Detect which cell encompasses the target text, then output its (x, y) center coordinate. 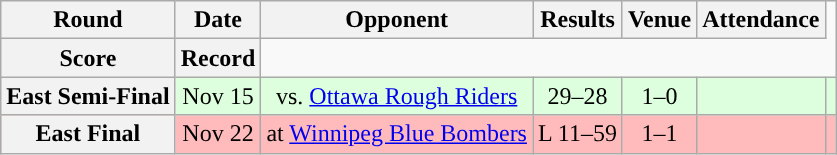
Round (88, 20)
at Winnipeg Blue Bombers (397, 134)
Venue (659, 20)
Nov 15 (218, 96)
East Semi-Final (88, 96)
L 11–59 (577, 134)
Attendance (761, 20)
Results (577, 20)
1–1 (659, 134)
vs. Ottawa Rough Riders (397, 96)
Opponent (397, 20)
1–0 (659, 96)
Score (88, 58)
Nov 22 (218, 134)
29–28 (577, 96)
Date (218, 20)
East Final (88, 134)
Record (218, 58)
